Detect which cell encompasses the target text, then output its [X, Y] center coordinate. 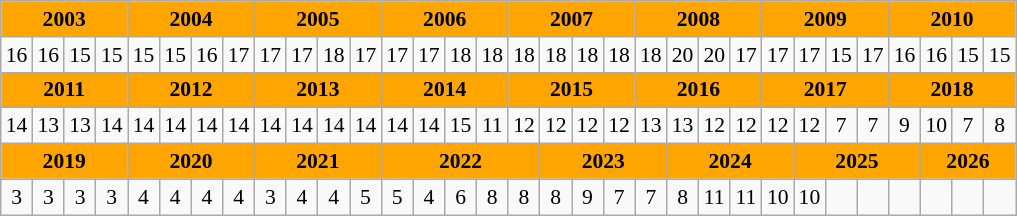
2021 [318, 162]
2025 [858, 162]
2012 [192, 90]
2013 [318, 90]
2019 [64, 162]
2016 [698, 90]
2024 [730, 162]
2020 [192, 162]
2006 [444, 19]
2011 [64, 90]
2009 [826, 19]
2017 [826, 90]
6 [461, 197]
2023 [604, 162]
2004 [192, 19]
2003 [64, 19]
2026 [968, 162]
2022 [460, 162]
2010 [952, 19]
2008 [698, 19]
2018 [952, 90]
2007 [572, 19]
2015 [572, 90]
2014 [444, 90]
2005 [318, 19]
